Determine the [x, y] coordinate at the center of the cell enclosing the given text.  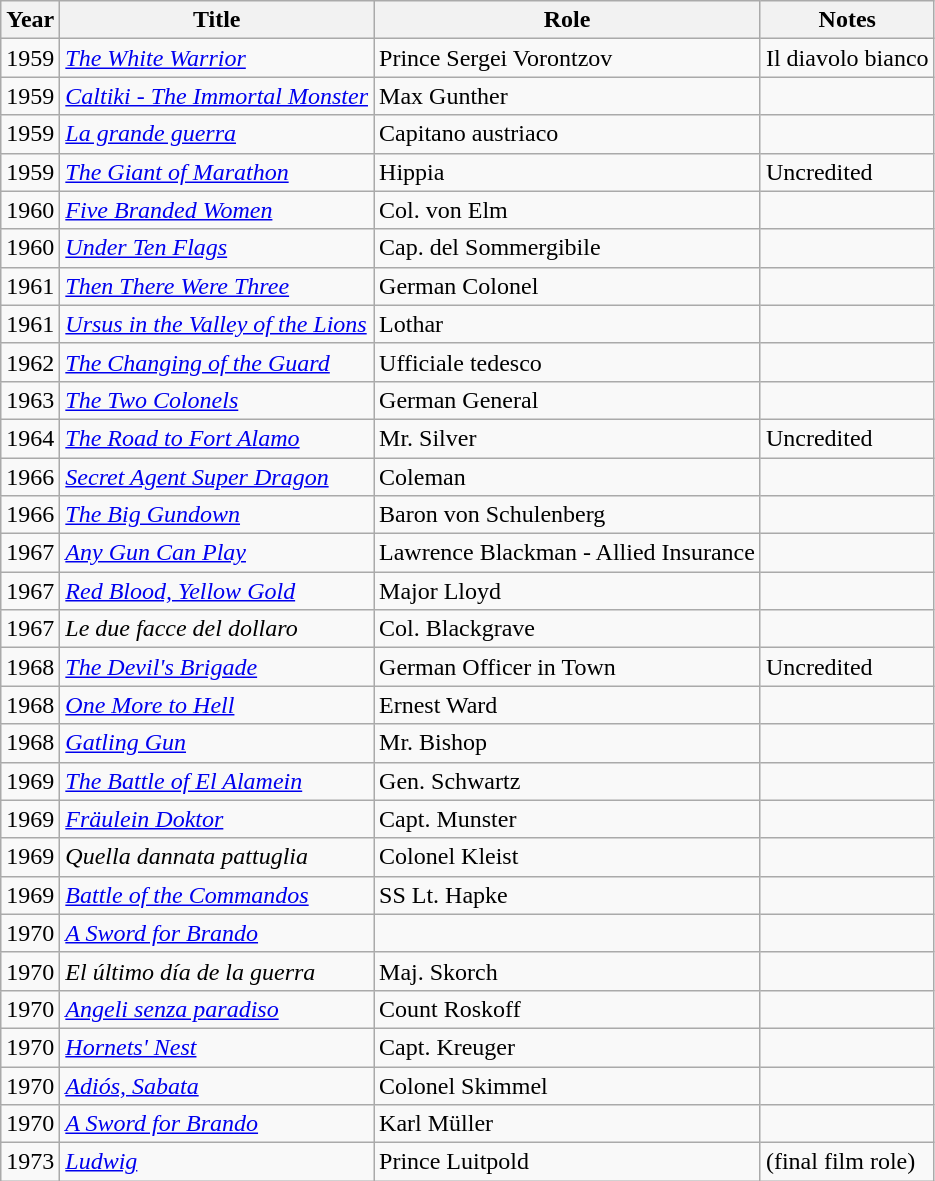
El último día de la guerra [217, 971]
German General [568, 400]
Baron von Schulenberg [568, 515]
Red Blood, Yellow Gold [217, 591]
German Officer in Town [568, 667]
The Giant of Marathon [217, 172]
German Colonel [568, 286]
Role [568, 20]
1964 [30, 438]
The Big Gundown [217, 515]
La grande guerra [217, 134]
1963 [30, 400]
Hippia [568, 172]
Under Ten Flags [217, 248]
Ernest Ward [568, 705]
The Changing of the Guard [217, 362]
Ufficiale tedesco [568, 362]
Colonel Kleist [568, 857]
SS Lt. Hapke [568, 895]
1962 [30, 362]
Gatling Gun [217, 743]
Prince Sergei Vorontzov [568, 58]
Title [217, 20]
Col. von Elm [568, 210]
Five Branded Women [217, 210]
1973 [30, 1162]
Maj. Skorch [568, 971]
Adiós, Sabata [217, 1085]
Colonel Skimmel [568, 1085]
Mr. Silver [568, 438]
Secret Agent Super Dragon [217, 477]
Ursus in the Valley of the Lions [217, 324]
Max Gunther [568, 96]
Quella dannata pattuglia [217, 857]
Major Lloyd [568, 591]
Mr. Bishop [568, 743]
Angeli senza paradiso [217, 1009]
Capt. Kreuger [568, 1047]
Le due facce del dollaro [217, 629]
Fräulein Doktor [217, 819]
Then There Were Three [217, 286]
Notes [847, 20]
The Devil's Brigade [217, 667]
The Battle of El Alamein [217, 781]
Coleman [568, 477]
Hornets' Nest [217, 1047]
Count Roskoff [568, 1009]
The Road to Fort Alamo [217, 438]
Capt. Munster [568, 819]
Caltiki - The Immortal Monster [217, 96]
Prince Luitpold [568, 1162]
Lawrence Blackman - Allied Insurance [568, 553]
Ludwig [217, 1162]
The White Warrior [217, 58]
Col. Blackgrave [568, 629]
The Two Colonels [217, 400]
Karl Müller [568, 1124]
Il diavolo bianco [847, 58]
Cap. del Sommergibile [568, 248]
Battle of the Commandos [217, 895]
Gen. Schwartz [568, 781]
(final film role) [847, 1162]
Capitano austriaco [568, 134]
One More to Hell [217, 705]
Any Gun Can Play [217, 553]
Lothar [568, 324]
Year [30, 20]
